Return (X, Y) of the center of cell containing provided text 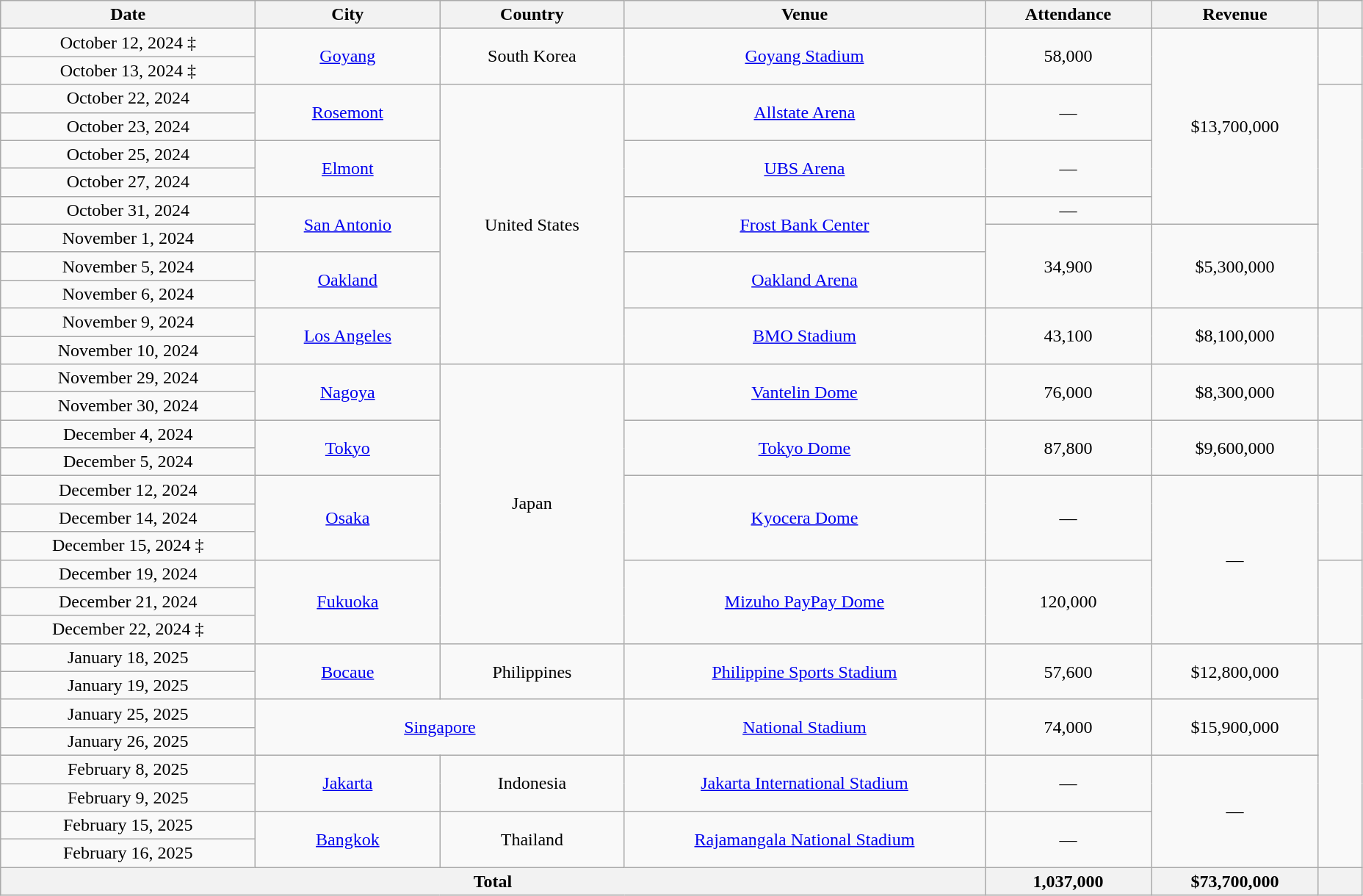
November 9, 2024 (128, 322)
Rajamangala National Stadium (805, 839)
January 25, 2025 (128, 713)
Allstate Arena (805, 112)
November 29, 2024 (128, 378)
October 31, 2024 (128, 210)
Indonesia (532, 783)
$12,800,000 (1235, 671)
Fukuoka (348, 601)
National Stadium (805, 727)
South Korea (532, 57)
Oakland Arena (805, 280)
$15,900,000 (1235, 727)
Mizuho PayPay Dome (805, 601)
$13,700,000 (1235, 126)
Philippine Sports Stadium (805, 671)
Oakland (348, 280)
October 23, 2024 (128, 126)
Revenue (1235, 15)
Tokyo (348, 448)
January 26, 2025 (128, 741)
Total (493, 881)
Los Angeles (348, 336)
$9,600,000 (1235, 448)
Thailand (532, 839)
Nagoya (348, 392)
February 16, 2025 (128, 853)
November 1, 2024 (128, 238)
74,000 (1068, 727)
Attendance (1068, 15)
December 4, 2024 (128, 434)
December 5, 2024 (128, 462)
Tokyo Dome (805, 448)
120,000 (1068, 601)
57,600 (1068, 671)
58,000 (1068, 57)
Jakarta (348, 783)
Kyocera Dome (805, 518)
34,900 (1068, 266)
February 15, 2025 (128, 825)
1,037,000 (1068, 881)
BMO Stadium (805, 336)
October 12, 2024 ‡ (128, 43)
$73,700,000 (1235, 881)
Japan (532, 504)
December 19, 2024 (128, 574)
UBS Arena (805, 168)
Venue (805, 15)
November 6, 2024 (128, 294)
October 22, 2024 (128, 98)
February 9, 2025 (128, 797)
$8,100,000 (1235, 336)
Bangkok (348, 839)
February 8, 2025 (128, 769)
October 13, 2024 ‡ (128, 71)
December 22, 2024 ‡ (128, 629)
$5,300,000 (1235, 266)
Elmont (348, 168)
Philippines (532, 671)
43,100 (1068, 336)
November 5, 2024 (128, 266)
December 14, 2024 (128, 518)
Goyang Stadium (805, 57)
Osaka (348, 518)
Rosemont (348, 112)
Goyang (348, 57)
January 19, 2025 (128, 685)
December 12, 2024 (128, 490)
Frost Bank Center (805, 224)
City (348, 15)
87,800 (1068, 448)
December 15, 2024 ‡ (128, 546)
October 27, 2024 (128, 182)
November 30, 2024 (128, 406)
Jakarta International Stadium (805, 783)
January 18, 2025 (128, 657)
Country (532, 15)
October 25, 2024 (128, 154)
76,000 (1068, 392)
Singapore (440, 727)
$8,300,000 (1235, 392)
December 21, 2024 (128, 601)
San Antonio (348, 224)
United States (532, 225)
Bocaue (348, 671)
November 10, 2024 (128, 350)
Date (128, 15)
Vantelin Dome (805, 392)
